Detect which cell encompasses the target text, then output its (X, Y) center coordinate. 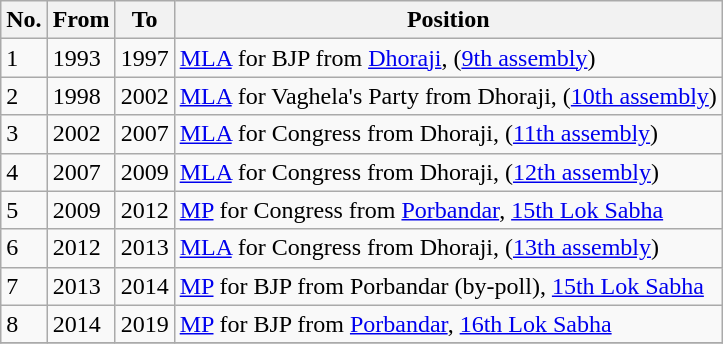
MLA for Congress from Dhoraji, (11th assembly) (448, 134)
MP for Congress from Porbandar, 15th Lok Sabha (448, 210)
1 (24, 58)
No. (24, 20)
2019 (144, 324)
1997 (144, 58)
4 (24, 172)
MLA for Congress from Dhoraji, (13th assembly) (448, 248)
7 (24, 286)
MLA for BJP from Dhoraji, (9th assembly) (448, 58)
1993 (81, 58)
MLA for Vaghela's Party from Dhoraji, (10th assembly) (448, 96)
3 (24, 134)
8 (24, 324)
6 (24, 248)
From (81, 20)
MP for BJP from Porbandar (by-poll), 15th Lok Sabha (448, 286)
1998 (81, 96)
MP for BJP from Porbandar, 16th Lok Sabha (448, 324)
Position (448, 20)
5 (24, 210)
2 (24, 96)
To (144, 20)
MLA for Congress from Dhoraji, (12th assembly) (448, 172)
